Extract the (x, y) coordinate from the center of the cell holding the provided text.  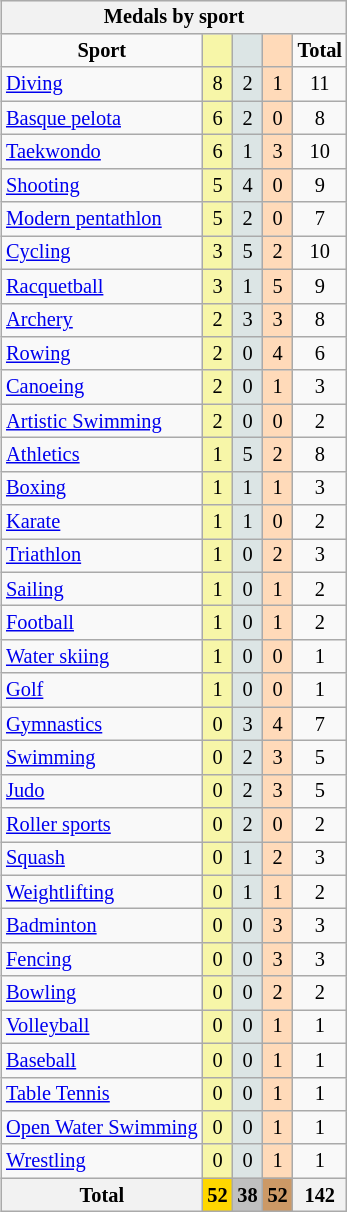
Roller sports (102, 825)
Karate (102, 522)
Rowing (102, 354)
Cycling (102, 253)
Badminton (102, 926)
Artistic Swimming (102, 421)
Triathlon (102, 556)
11 (320, 84)
Gymnastics (102, 724)
Squash (102, 859)
Sport (102, 51)
Taekwondo (102, 152)
Boxing (102, 488)
Medals by sport (174, 17)
Open Water Swimming (102, 1128)
Baseball (102, 1060)
Fencing (102, 960)
Racquetball (102, 286)
Golf (102, 690)
Table Tennis (102, 1094)
Bowling (102, 993)
Swimming (102, 758)
Shooting (102, 185)
Modern pentathlon (102, 219)
Water skiing (102, 657)
Canoeing (102, 387)
Archery (102, 320)
Sailing (102, 589)
142 (320, 1195)
Athletics (102, 455)
Football (102, 623)
38 (248, 1195)
Volleyball (102, 1027)
Weightlifting (102, 892)
Wrestling (102, 1161)
Basque pelota (102, 118)
Judo (102, 791)
Diving (102, 84)
